Return the [x, y] coordinate for the center point of the cell that contains the specified text.  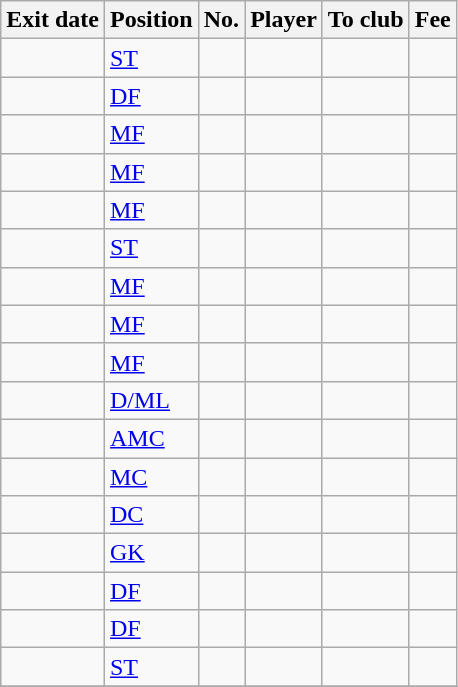
To club [366, 20]
Position [151, 20]
DC [151, 515]
Player [284, 20]
GK [151, 553]
D/ML [151, 400]
Fee [432, 20]
No. [221, 20]
MC [151, 477]
AMC [151, 438]
Exit date [53, 20]
